Scan for the cell matching the given text and deliver its [x, y] coordinate at center. 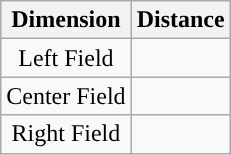
Distance [180, 20]
Center Field [66, 96]
Right Field [66, 134]
Left Field [66, 58]
Dimension [66, 20]
